Return [x, y] of the center of cell containing provided text 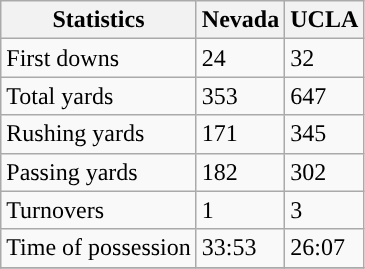
353 [240, 96]
182 [240, 172]
24 [240, 58]
Passing yards [99, 172]
Turnovers [99, 210]
33:53 [240, 248]
UCLA [324, 20]
171 [240, 134]
First downs [99, 58]
26:07 [324, 248]
3 [324, 210]
345 [324, 134]
32 [324, 58]
Total yards [99, 96]
647 [324, 96]
Statistics [99, 20]
Rushing yards [99, 134]
Nevada [240, 20]
Time of possession [99, 248]
302 [324, 172]
1 [240, 210]
